Pinpoint the cell where the given text exists, returning its (X, Y) midpoint coordinate. 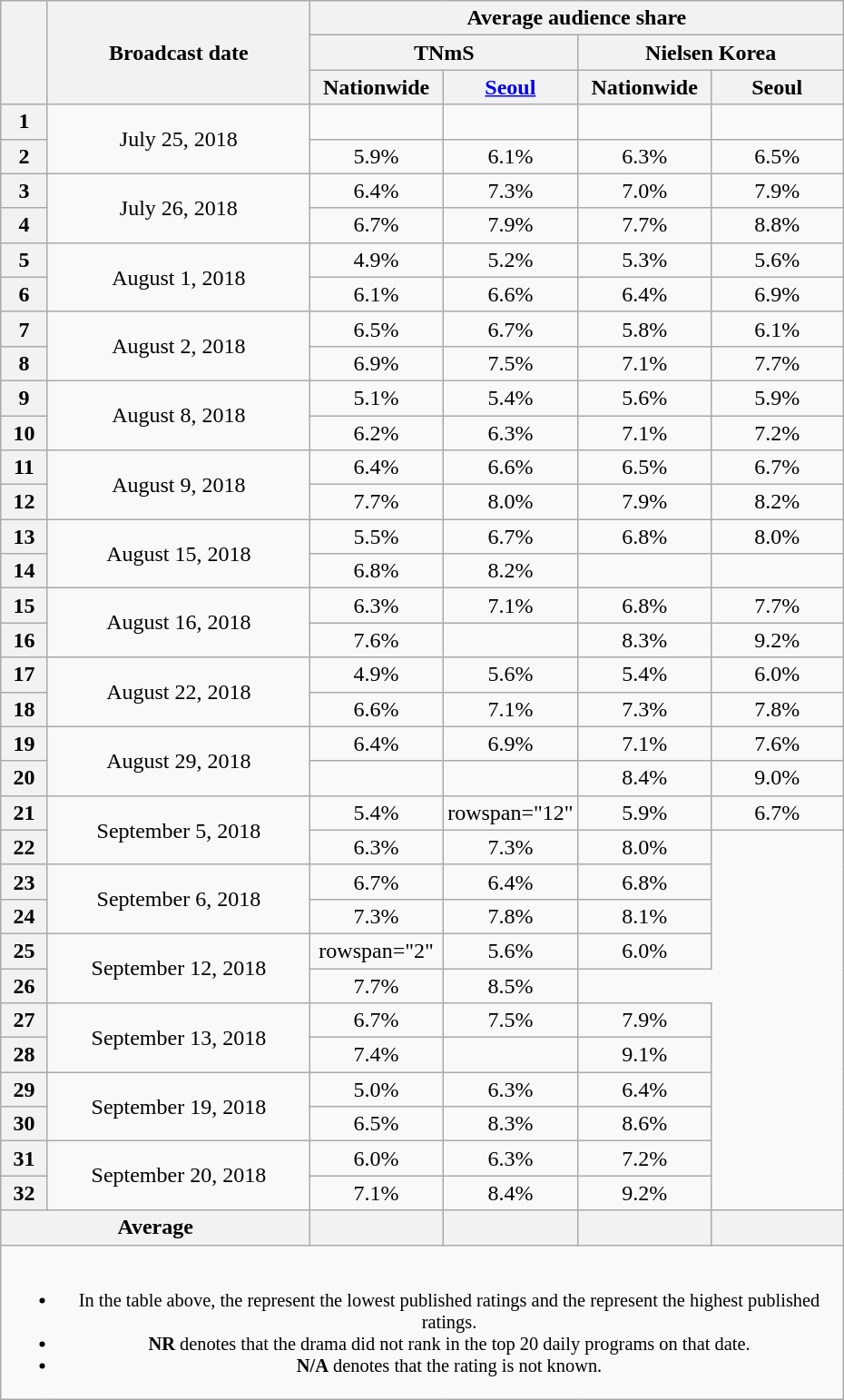
29 (24, 1089)
9.0% (777, 778)
25 (24, 951)
Nielsen Korea (711, 53)
9.1% (644, 1055)
7 (24, 329)
1 (24, 122)
8 (24, 363)
5.1% (377, 398)
rowspan="2" (377, 951)
5.2% (511, 260)
28 (24, 1055)
5.5% (377, 537)
September 5, 2018 (178, 830)
19 (24, 744)
7.0% (644, 191)
August 9, 2018 (178, 485)
August 1, 2018 (178, 277)
Average audience share (577, 18)
20 (24, 778)
8.1% (644, 916)
16 (24, 640)
5.8% (644, 329)
September 19, 2018 (178, 1107)
August 29, 2018 (178, 761)
13 (24, 537)
23 (24, 882)
TNmS (445, 53)
August 22, 2018 (178, 692)
September 13, 2018 (178, 1038)
5.3% (644, 260)
Broadcast date (178, 53)
22 (24, 847)
14 (24, 571)
September 12, 2018 (178, 968)
3 (24, 191)
9 (24, 398)
24 (24, 916)
8.6% (644, 1124)
8.5% (511, 985)
11 (24, 468)
Average (156, 1227)
4 (24, 225)
26 (24, 985)
32 (24, 1193)
September 6, 2018 (178, 899)
10 (24, 433)
5 (24, 260)
2 (24, 156)
21 (24, 813)
rowspan="12" (511, 813)
18 (24, 709)
30 (24, 1124)
6 (24, 294)
July 25, 2018 (178, 139)
September 20, 2018 (178, 1176)
6.2% (377, 433)
5.0% (377, 1089)
31 (24, 1158)
12 (24, 502)
July 26, 2018 (178, 208)
17 (24, 675)
August 2, 2018 (178, 346)
27 (24, 1020)
8.8% (777, 225)
7.4% (377, 1055)
15 (24, 606)
August 16, 2018 (178, 623)
August 15, 2018 (178, 554)
August 8, 2018 (178, 415)
